Search for the cell housing the specified text and yield its [x, y] center coordinate. 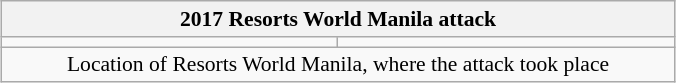
2017 Resorts World Manila attack [338, 19]
Location of Resorts World Manila, where the attack took place [338, 65]
